Identify which cell holds the provided text, then report its (x, y) central coordinate. 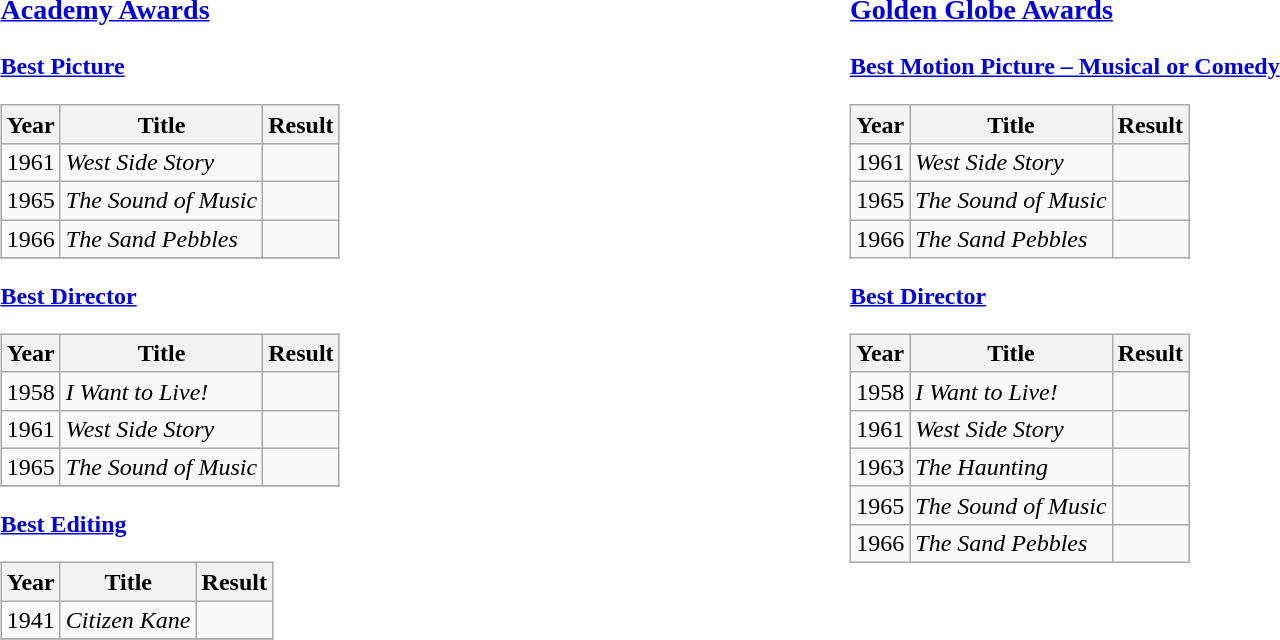
1963 (880, 467)
1941 (30, 620)
Citizen Kane (128, 620)
The Haunting (1011, 467)
